Extract the (x, y) coordinate from the center of the cell holding the provided text.  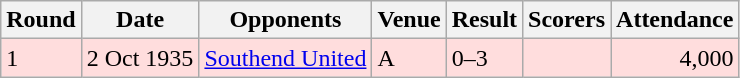
Result (484, 20)
Attendance (675, 20)
Southend United (286, 58)
2 Oct 1935 (140, 58)
Scorers (567, 20)
Opponents (286, 20)
1 (41, 58)
4,000 (675, 58)
A (409, 58)
Venue (409, 20)
Date (140, 20)
Round (41, 20)
0–3 (484, 58)
